Extract the (X, Y) coordinate from the center of the cell holding the provided text.  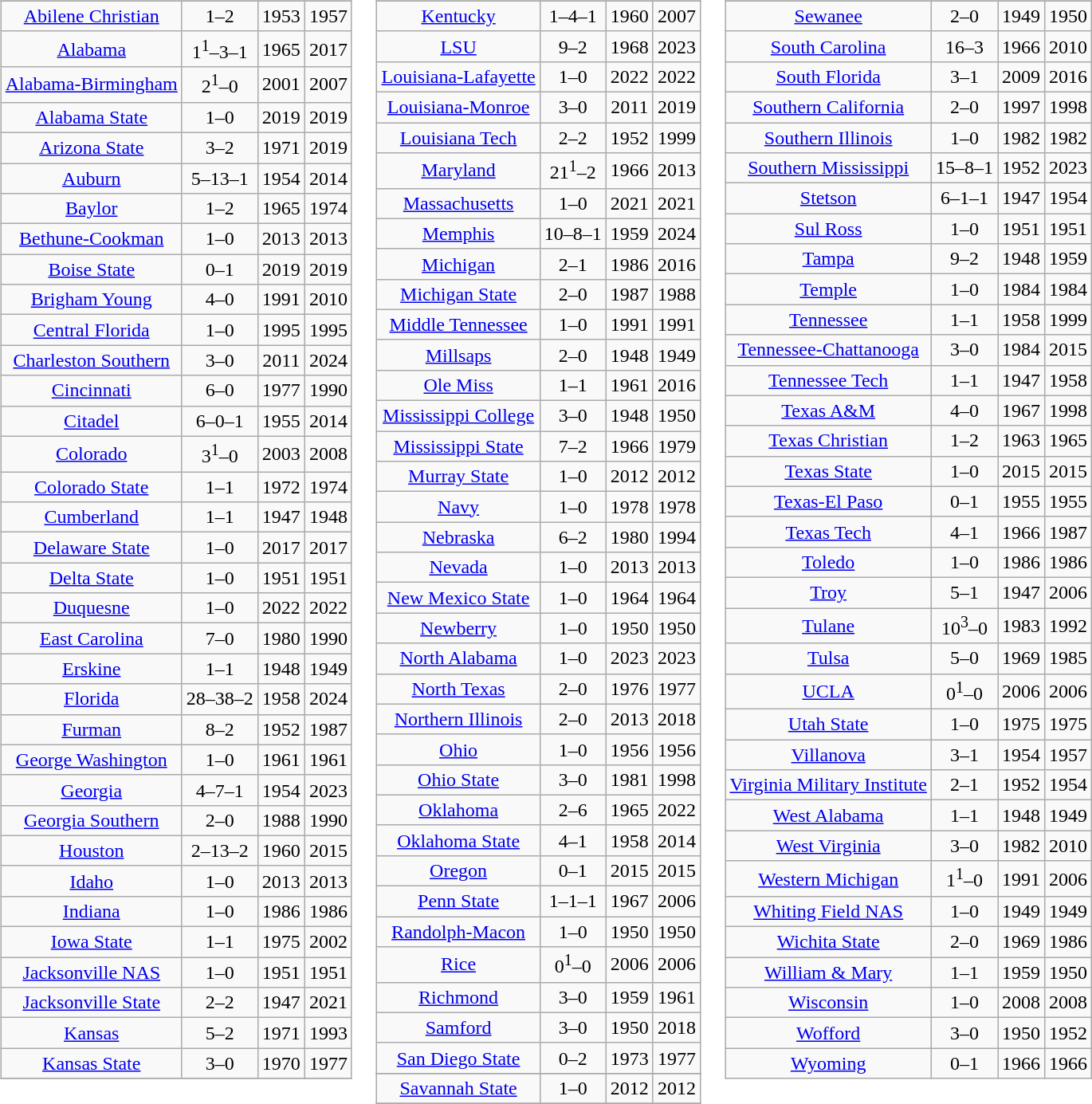
North Alabama (458, 658)
6–1–1 (964, 198)
1997 (1022, 107)
3–2 (220, 147)
Wisconsin (828, 1003)
1–1–1 (572, 902)
Louisiana-Monroe (458, 107)
1972 (281, 487)
211–2 (572, 171)
16–3 (964, 46)
San Diego State (458, 1058)
Delaware State (91, 548)
Colorado (91, 454)
2003 (281, 454)
1963 (1022, 441)
Georgia (91, 790)
Jacksonville State (91, 1003)
Northern Illinois (458, 719)
Tennessee (828, 320)
Furman (91, 729)
1953 (281, 16)
Florida (91, 699)
Idaho (91, 881)
5–0 (964, 658)
2001 (281, 84)
2009 (1022, 77)
North Texas (458, 689)
7–2 (572, 446)
Texas A&M (828, 411)
Penn State (458, 902)
1983 (1022, 625)
Louisiana-Lafayette (458, 77)
Southern California (828, 107)
Louisiana Tech (458, 138)
Tennessee Tech (828, 380)
1–4–1 (572, 16)
1981 (630, 780)
Tulane (828, 625)
Erskine (91, 669)
6–0–1 (220, 421)
Sewanee (828, 16)
Oklahoma State (458, 840)
Texas Tech (828, 532)
1968 (630, 46)
Abilene Christian (91, 16)
Oklahoma (458, 810)
Villanova (828, 755)
0–2 (572, 1058)
Indiana (91, 912)
Delta State (91, 578)
George Washington (91, 760)
1970 (281, 1063)
Utah State (828, 725)
Texas State (828, 471)
7–0 (220, 638)
New Mexico State (458, 598)
Wichita State (828, 942)
Middle Tennessee (458, 324)
Tennessee-Chattanooga (828, 350)
LSU (458, 46)
Southern Illinois (828, 138)
Brigham Young (91, 300)
Southern Mississippi (828, 168)
Colorado State (91, 487)
Troy (828, 592)
Texas Christian (828, 441)
Citadel (91, 421)
Iowa State (91, 942)
6–0 (220, 391)
5–2 (220, 1033)
Murray State (458, 477)
Baylor (91, 209)
2–6 (572, 810)
1992 (1068, 625)
1979 (676, 446)
Rice (458, 965)
Charleston Southern (91, 360)
Millsaps (458, 355)
Sul Ross (828, 229)
Alabama State (91, 117)
Nevada (458, 568)
28–38–2 (220, 699)
Tampa (828, 259)
Ohio State (458, 780)
2002 (328, 942)
Central Florida (91, 330)
Kentucky (458, 16)
Houston (91, 851)
31–0 (220, 454)
1976 (630, 689)
2–13–2 (220, 851)
Kansas State (91, 1063)
Stetson (828, 198)
South Carolina (828, 46)
William & Mary (828, 972)
Samford (458, 1027)
Georgia Southern (91, 820)
West Virginia (828, 846)
Ole Miss (458, 385)
1993 (328, 1033)
4–7–1 (220, 790)
Tulsa (828, 658)
Cumberland (91, 517)
Boise State (91, 269)
East Carolina (91, 638)
South Florida (828, 77)
1994 (676, 537)
Wyoming (828, 1063)
Ohio (458, 749)
Western Michigan (828, 878)
Temple (828, 289)
Massachusetts (458, 203)
Nebraska (458, 537)
Whiting Field NAS (828, 912)
Kansas (91, 1033)
21–0 (220, 84)
Navy (458, 507)
Oregon (458, 870)
Texas-El Paso (828, 501)
Maryland (458, 171)
Alabama (91, 49)
Toledo (828, 562)
Bethune-Cookman (91, 239)
15–8–1 (964, 168)
Cincinnati (91, 391)
Duquesne (91, 608)
6–2 (572, 537)
11–0 (964, 878)
Jacksonville NAS (91, 972)
Memphis (458, 234)
Randolph-Macon (458, 932)
Richmond (458, 997)
1985 (1068, 658)
5–1 (964, 592)
Newberry (458, 628)
Alabama-Birmingham (91, 84)
11–3–1 (220, 49)
Michigan State (458, 294)
UCLA (828, 692)
West Alabama (828, 815)
Mississippi State (458, 446)
Arizona State (91, 147)
Michigan (458, 264)
8–2 (220, 729)
10–8–1 (572, 234)
Mississippi College (458, 416)
Auburn (91, 179)
5–13–1 (220, 179)
Wofford (828, 1033)
103–0 (964, 625)
1973 (630, 1058)
Virginia Military Institute (828, 785)
Savannah State (458, 1088)
